Locate the cell with the specified text and output its (X, Y) center coordinate. 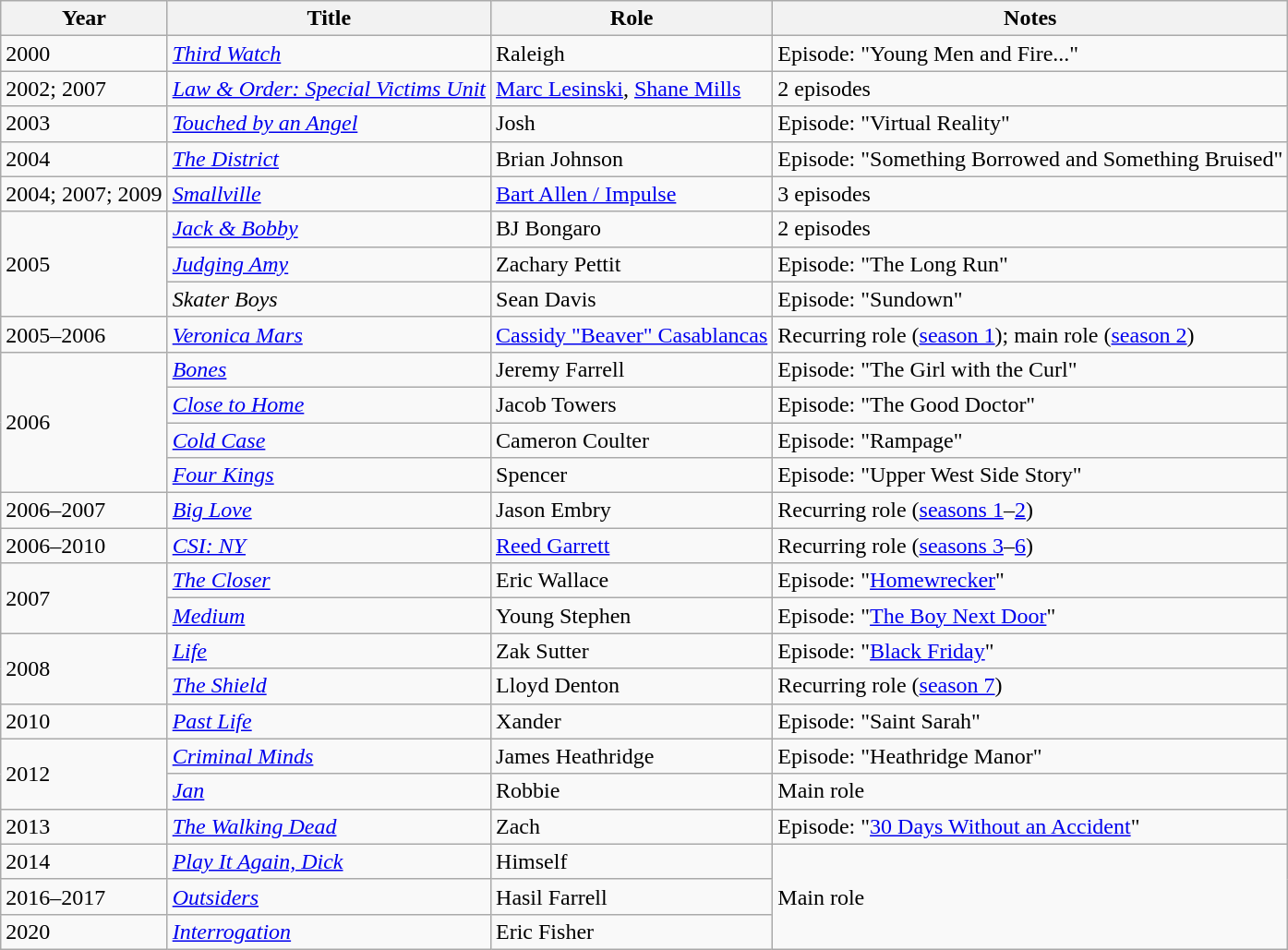
Close to Home (329, 404)
Jan (329, 791)
Past Life (329, 721)
Sean Davis (632, 299)
2006–2007 (84, 511)
Recurring role (season 7) (1030, 686)
The Shield (329, 686)
2006–2010 (84, 546)
Skater Boys (329, 299)
2014 (84, 861)
Four Kings (329, 475)
2000 (84, 54)
The Closer (329, 581)
2006 (84, 422)
Bones (329, 369)
Eric Wallace (632, 581)
Recurring role (seasons 3–6) (1030, 546)
Lloyd Denton (632, 686)
BJ Bongaro (632, 229)
Spencer (632, 475)
James Heathridge (632, 756)
The Walking Dead (329, 826)
Title (329, 18)
Episode: "Upper West Side Story" (1030, 475)
Role (632, 18)
Touched by an Angel (329, 124)
Cassidy "Beaver" Casablancas (632, 334)
2005 (84, 264)
2013 (84, 826)
Smallville (329, 194)
Episode: "The Good Doctor" (1030, 404)
Cold Case (329, 440)
Episode: "Young Men and Fire..." (1030, 54)
Recurring role (season 1); main role (season 2) (1030, 334)
Jack & Bobby (329, 229)
Zachary Pettit (632, 264)
Episode: "The Boy Next Door" (1030, 616)
3 episodes (1030, 194)
2008 (84, 668)
Bart Allen / Impulse (632, 194)
Jason Embry (632, 511)
Episode: "Saint Sarah" (1030, 721)
Marc Lesinski, Shane Mills (632, 89)
Criminal Minds (329, 756)
2010 (84, 721)
2004; 2007; 2009 (84, 194)
Episode: "30 Days Without an Accident" (1030, 826)
2012 (84, 774)
Reed Garrett (632, 546)
Outsiders (329, 896)
Judging Amy (329, 264)
2016–2017 (84, 896)
Himself (632, 861)
Life (329, 651)
Jacob Towers (632, 404)
Third Watch (329, 54)
Play It Again, Dick (329, 861)
2005–2006 (84, 334)
Notes (1030, 18)
Cameron Coulter (632, 440)
Interrogation (329, 932)
Jeremy Farrell (632, 369)
2007 (84, 598)
Josh (632, 124)
Medium (329, 616)
CSI: NY (329, 546)
Robbie (632, 791)
2004 (84, 159)
Zak Sutter (632, 651)
Young Stephen (632, 616)
Episode: "The Girl with the Curl" (1030, 369)
2003 (84, 124)
2002; 2007 (84, 89)
Hasil Farrell (632, 896)
Veronica Mars (329, 334)
2020 (84, 932)
Year (84, 18)
Eric Fisher (632, 932)
The District (329, 159)
Episode: "Virtual Reality" (1030, 124)
Episode: "Heathridge Manor" (1030, 756)
Brian Johnson (632, 159)
Xander (632, 721)
Episode: "Something Borrowed and Something Bruised" (1030, 159)
Episode: "Sundown" (1030, 299)
Raleigh (632, 54)
Episode: "Homewrecker" (1030, 581)
Recurring role (seasons 1–2) (1030, 511)
Episode: "The Long Run" (1030, 264)
Zach (632, 826)
Big Love (329, 511)
Episode: "Rampage" (1030, 440)
Law & Order: Special Victims Unit (329, 89)
Episode: "Black Friday" (1030, 651)
